Scan for the cell matching the given text and deliver its (x, y) coordinate at center. 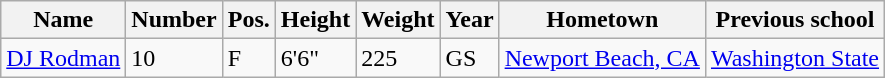
6'6" (315, 58)
Washington State (794, 58)
Weight (398, 20)
Height (315, 20)
Newport Beach, CA (602, 58)
Name (64, 20)
Hometown (602, 20)
F (248, 58)
Number (174, 20)
DJ Rodman (64, 58)
Pos. (248, 20)
Year (470, 20)
225 (398, 58)
Previous school (794, 20)
10 (174, 58)
GS (470, 58)
